Identify which cell holds the provided text, then report its [x, y] central coordinate. 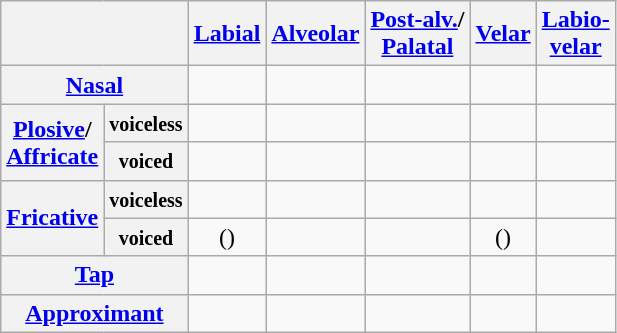
Fricative [52, 218]
Tap [94, 275]
Nasal [94, 85]
Post-alv./Palatal [418, 34]
Plosive/Affricate [52, 142]
Alveolar [316, 34]
Approximant [94, 313]
Labio-velar [576, 34]
Velar [503, 34]
Labial [227, 34]
